For the text-containing cell, return its midpoint in (x, y) coordinate format. 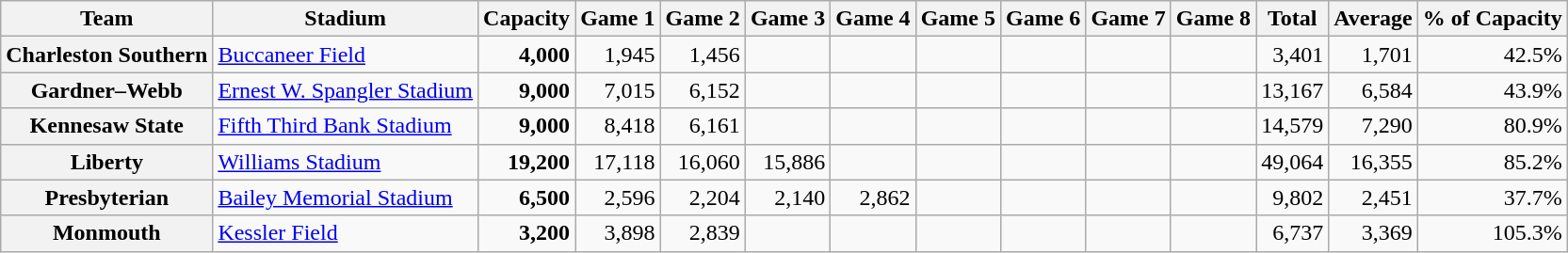
Game 4 (873, 19)
Buccaneer Field (346, 55)
Charleston Southern (107, 55)
13,167 (1292, 90)
Fifth Third Bank Stadium (346, 126)
8,418 (618, 126)
9,802 (1292, 198)
1,945 (618, 55)
6,584 (1373, 90)
3,401 (1292, 55)
Kessler Field (346, 233)
Bailey Memorial Stadium (346, 198)
14,579 (1292, 126)
19,200 (527, 162)
6,737 (1292, 233)
Liberty (107, 162)
80.9% (1492, 126)
6,152 (703, 90)
49,064 (1292, 162)
2,596 (618, 198)
43.9% (1492, 90)
1,456 (703, 55)
37.7% (1492, 198)
Game 3 (787, 19)
2,862 (873, 198)
2,140 (787, 198)
16,355 (1373, 162)
105.3% (1492, 233)
6,161 (703, 126)
Game 5 (958, 19)
Gardner–Webb (107, 90)
Ernest W. Spangler Stadium (346, 90)
42.5% (1492, 55)
Presbyterian (107, 198)
3,369 (1373, 233)
% of Capacity (1492, 19)
Game 6 (1043, 19)
Game 1 (618, 19)
Game 2 (703, 19)
16,060 (703, 162)
1,701 (1373, 55)
7,015 (618, 90)
15,886 (787, 162)
Total (1292, 19)
Stadium (346, 19)
Monmouth (107, 233)
7,290 (1373, 126)
4,000 (527, 55)
3,200 (527, 233)
2,451 (1373, 198)
Capacity (527, 19)
2,204 (703, 198)
Team (107, 19)
Williams Stadium (346, 162)
Game 8 (1213, 19)
Game 7 (1128, 19)
6,500 (527, 198)
85.2% (1492, 162)
2,839 (703, 233)
Kennesaw State (107, 126)
3,898 (618, 233)
17,118 (618, 162)
Average (1373, 19)
